Output the (X, Y) coordinate of the center of the cell containing the given text.  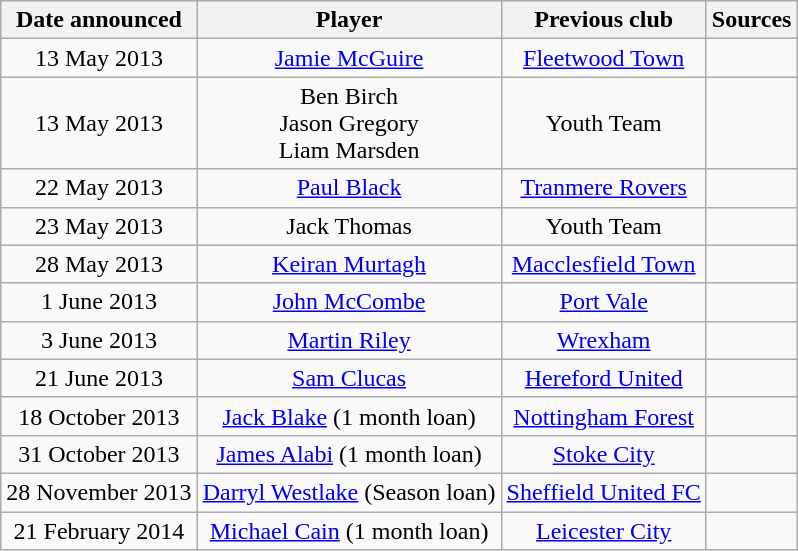
Sheffield United FC (604, 492)
Michael Cain (1 month loan) (349, 531)
Date announced (99, 20)
James Alabi (1 month loan) (349, 454)
Keiran Murtagh (349, 264)
Paul Black (349, 188)
31 October 2013 (99, 454)
Previous club (604, 20)
22 May 2013 (99, 188)
23 May 2013 (99, 226)
Darryl Westlake (Season loan) (349, 492)
Nottingham Forest (604, 416)
21 February 2014 (99, 531)
Sam Clucas (349, 378)
Leicester City (604, 531)
Player (349, 20)
28 May 2013 (99, 264)
21 June 2013 (99, 378)
Fleetwood Town (604, 58)
John McCombe (349, 302)
Martin Riley (349, 340)
Ben Birch Jason Gregory Liam Marsden (349, 123)
Jamie McGuire (349, 58)
Jack Thomas (349, 226)
28 November 2013 (99, 492)
1 June 2013 (99, 302)
Hereford United (604, 378)
Macclesfield Town (604, 264)
3 June 2013 (99, 340)
18 October 2013 (99, 416)
Wrexham (604, 340)
Jack Blake (1 month loan) (349, 416)
Tranmere Rovers (604, 188)
Sources (752, 20)
Port Vale (604, 302)
Stoke City (604, 454)
